Detect which cell encompasses the target text, then output its (X, Y) center coordinate. 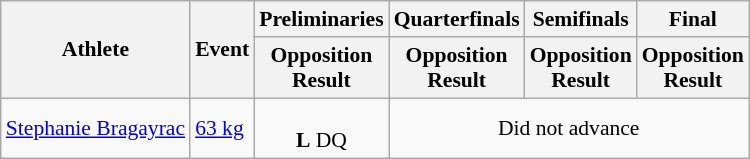
L DQ (321, 128)
Did not advance (569, 128)
63 kg (222, 128)
Semifinals (581, 19)
Athlete (96, 50)
Preliminaries (321, 19)
Quarterfinals (457, 19)
Event (222, 50)
Final (693, 19)
Stephanie Bragayrac (96, 128)
